For the text-containing cell, return its midpoint in (x, y) coordinate format. 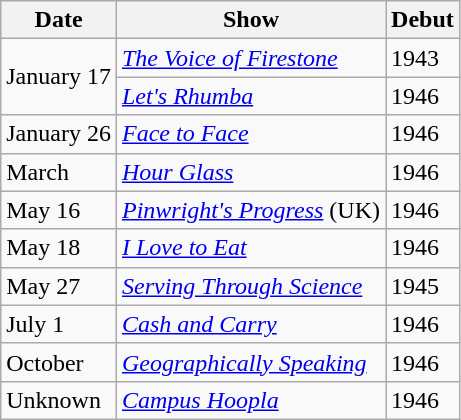
Pinwright's Progress (UK) (250, 210)
July 1 (59, 324)
Cash and Carry (250, 324)
Date (59, 20)
I Love to Eat (250, 248)
Campus Hoopla (250, 400)
Geographically Speaking (250, 362)
May 16 (59, 210)
Unknown (59, 400)
January 17 (59, 77)
March (59, 172)
May 18 (59, 248)
January 26 (59, 134)
Serving Through Science (250, 286)
Let's Rhumba (250, 96)
October (59, 362)
Debut (423, 20)
The Voice of Firestone (250, 58)
Face to Face (250, 134)
1945 (423, 286)
May 27 (59, 286)
Hour Glass (250, 172)
Show (250, 20)
1943 (423, 58)
